Detect which cell encompasses the target text, then output its (x, y) center coordinate. 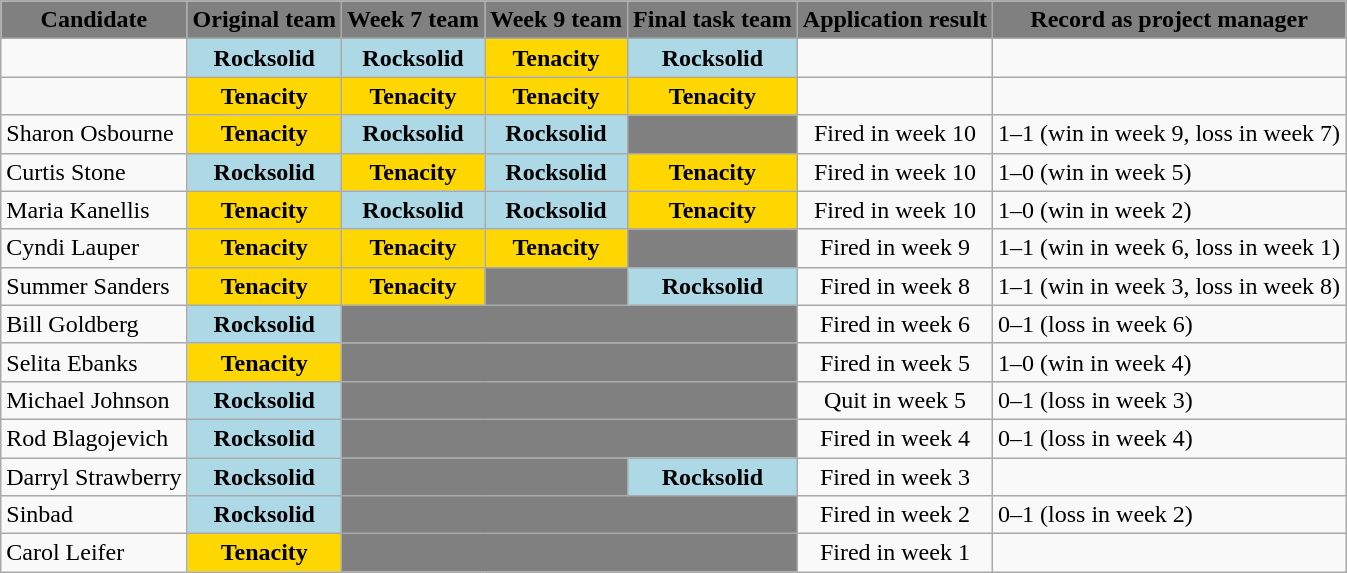
0–1 (loss in week 6) (1170, 324)
1–0 (win in week 4) (1170, 362)
Fired in week 8 (894, 286)
Fired in week 3 (894, 477)
1–1 (win in week 9, loss in week 7) (1170, 134)
Fired in week 4 (894, 438)
Final task team (713, 20)
Fired in week 6 (894, 324)
Sinbad (94, 515)
Maria Kanellis (94, 210)
Candidate (94, 20)
Fired in week 1 (894, 553)
Quit in week 5 (894, 400)
Curtis Stone (94, 172)
Michael Johnson (94, 400)
Fired in week 5 (894, 362)
Bill Goldberg (94, 324)
Week 7 team (412, 20)
Fired in week 9 (894, 248)
1–1 (win in week 3, loss in week 8) (1170, 286)
Darryl Strawberry (94, 477)
Original team (264, 20)
Carol Leifer (94, 553)
Application result (894, 20)
1–1 (win in week 6, loss in week 1) (1170, 248)
Week 9 team (556, 20)
Cyndi Lauper (94, 248)
1–0 (win in week 2) (1170, 210)
0–1 (loss in week 4) (1170, 438)
Rod Blagojevich (94, 438)
Summer Sanders (94, 286)
Selita Ebanks (94, 362)
Record as project manager (1170, 20)
1–0 (win in week 5) (1170, 172)
0–1 (loss in week 3) (1170, 400)
Sharon Osbourne (94, 134)
0–1 (loss in week 2) (1170, 515)
Fired in week 2 (894, 515)
